Provide the [X, Y] coordinate of the cell's center where the given text is located.  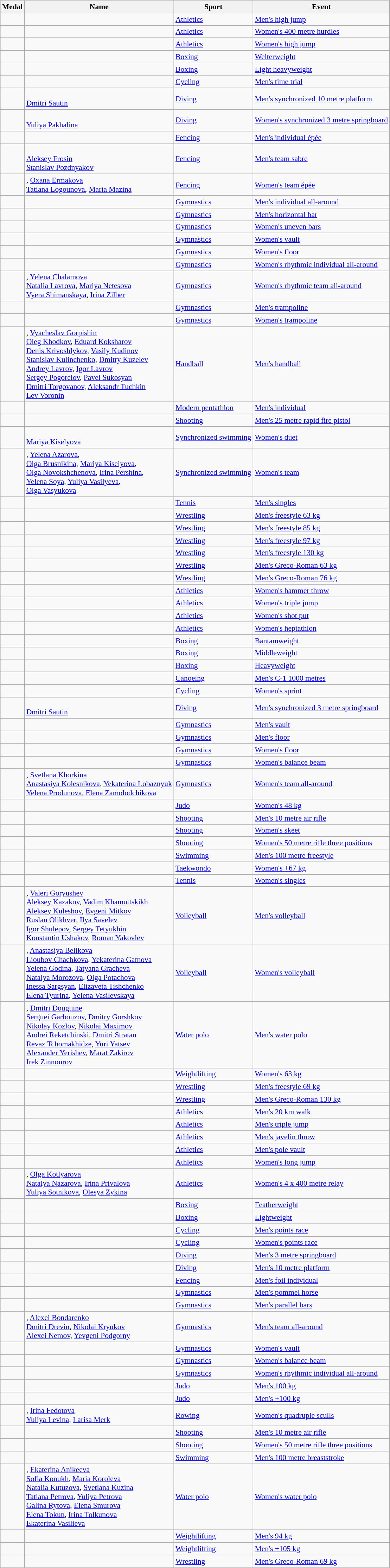
Women's sprint [321, 691]
Aleksey FrosinStanislav Pozdnyakov [99, 159]
Men's Greco-Roman 76 kg [321, 578]
Men's volleyball [321, 916]
Men's javelin throw [321, 1137]
Women's long jump [321, 1162]
, Irina FedotovaYuliya Levina, Larisa Merk [99, 1415]
Men's high jump [321, 19]
Men's Greco-Roman 69 kg [321, 1561]
Men's foil individual [321, 1280]
Men's team sabre [321, 159]
Women's 63 kg [321, 1074]
Canoeing [213, 678]
, Svetlana KhorkinaAnastasiya Kolesnikova, Yekaterina LobaznyukYelena Produnova, Elena Zamolodchikova [99, 784]
Men's parallel bars [321, 1305]
Women's water polo [321, 1497]
Men's trampoline [321, 308]
Men's 3 metre springboard [321, 1255]
Women's duet [321, 438]
Women's synchronized 3 metre springboard [321, 120]
Handball [213, 364]
Men's synchronized 10 metre platform [321, 99]
Women's trampoline [321, 320]
Men's +100 kg [321, 1398]
Event [321, 7]
Women's high jump [321, 44]
Women's quadruple sculls [321, 1415]
Women's volleyball [321, 973]
Men's freestyle 130 kg [321, 553]
Women's uneven bars [321, 227]
, Oxana ErmakovaTatiana Logounova, Maria Mazina [99, 185]
Men's freestyle 63 kg [321, 516]
Bantamweight [321, 641]
Women's triple jump [321, 603]
Men's singles [321, 503]
Men's 20 km walk [321, 1112]
Men's 100 metre freestyle [321, 856]
Men's floor [321, 738]
Men's freestyle 97 kg [321, 541]
Mariya Kiselyova [99, 438]
Women's points race [321, 1243]
Light heavyweight [321, 69]
Men's pommel horse [321, 1293]
Women's +67 kg [321, 868]
, Alexei BondarenkoDmitri Drevin, Nikolai KryukovAlexei Nemov, Yevgeni Podgorny [99, 1327]
Women's 48 kg [321, 805]
, Olga KotlyarovaNatalya Nazarova, Irina PrivalovaYuliya Sotnikova, Olesya Zykina [99, 1183]
Taekwondo [213, 868]
Women's skeet [321, 830]
Women's rhythmic team all-around [321, 286]
Rowing [213, 1415]
Men's handball [321, 364]
Men's water polo [321, 1035]
Men's 10 metre platform [321, 1268]
Men's +105 kg [321, 1549]
Welterweight [321, 57]
Modern pentathlon [213, 408]
Women's team épée [321, 185]
Men's Greco-Roman 130 kg [321, 1099]
Women's singles [321, 881]
Men's 100 metre breaststroke [321, 1458]
Men's triple jump [321, 1124]
Men's horizontal bar [321, 215]
Men's pole vault [321, 1149]
, Yelena ChalamovaNatalia Lavrova, Mariya NetesovaVyera Shimanskaya, Irina Zilber [99, 286]
Men's 25 metre rapid fire pistol [321, 421]
Women's shot put [321, 616]
Men's individual all-around [321, 202]
Men's 100 kg [321, 1386]
Name [99, 7]
Women's heptathlon [321, 628]
Men's C-1 1000 metres [321, 678]
Men's individual épée [321, 138]
Men's individual [321, 408]
Women's 4 x 400 metre relay [321, 1183]
Women's hammer throw [321, 591]
Men's points race [321, 1230]
Men's freestyle 69 kg [321, 1087]
Sport [213, 7]
Yuliya Pakhalina [99, 120]
, Yelena Azarova, Olga Brusnikina, Mariya Kiselyova, Olga Novokshchenova, Irina Pershina, Yelena Soya, Yuliya Vasilyeva, Olga Vasyukova [99, 472]
Men's 94 kg [321, 1536]
Men's vault [321, 725]
Women's 400 metre hurdles [321, 32]
Men's Greco-Roman 63 kg [321, 566]
Men's synchronized 3 metre springboard [321, 708]
Men's freestyle 85 kg [321, 528]
Men's team all-around [321, 1327]
Featherweight [321, 1205]
Men's time trial [321, 82]
Middleweight [321, 653]
Women's team [321, 472]
Women's team all-around [321, 784]
Medal [13, 7]
Lightweight [321, 1218]
Heavyweight [321, 666]
